Output the [x, y] coordinate of the center of the cell containing the given text.  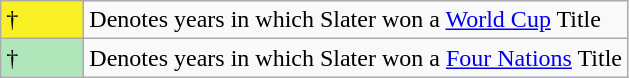
Denotes years in which Slater won a World Cup Title [356, 20]
Denotes years in which Slater won a Four Nations Title [356, 58]
